From the cell containing the given text, extract its center point as [X, Y] coordinate. 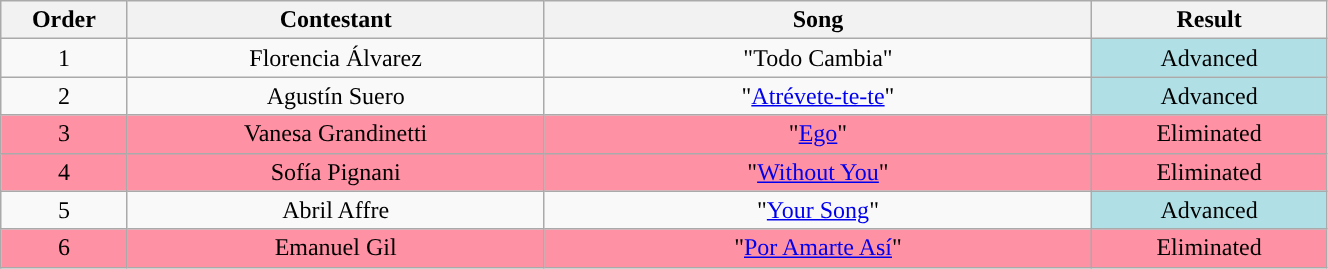
1 [64, 58]
Emanuel Gil [336, 248]
"Ego" [818, 134]
"Todo Cambia" [818, 58]
Agustín Suero [336, 96]
Song [818, 20]
Florencia Álvarez [336, 58]
"Por Amarte Así" [818, 248]
"Atrévete-te-te" [818, 96]
Sofía Pignani [336, 172]
5 [64, 210]
Vanesa Grandinetti [336, 134]
"Without You" [818, 172]
3 [64, 134]
"Your Song" [818, 210]
Abril Affre [336, 210]
Order [64, 20]
Contestant [336, 20]
6 [64, 248]
Result [1210, 20]
4 [64, 172]
2 [64, 96]
